Pinpoint the cell where the given text exists, returning its [X, Y] midpoint coordinate. 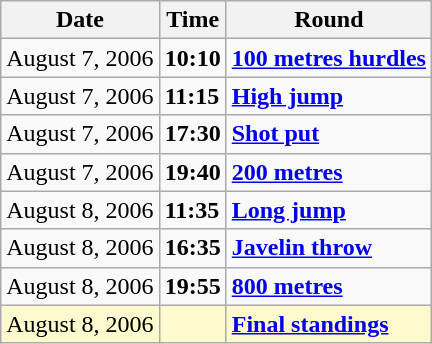
16:35 [192, 248]
Final standings [328, 324]
Time [192, 20]
11:35 [192, 210]
19:55 [192, 286]
Long jump [328, 210]
Round [328, 20]
Date [80, 20]
High jump [328, 96]
Shot put [328, 134]
200 metres [328, 172]
17:30 [192, 134]
Javelin throw [328, 248]
800 metres [328, 286]
11:15 [192, 96]
19:40 [192, 172]
10:10 [192, 58]
100 metres hurdles [328, 58]
